Pinpoint the cell where the given text exists, returning its [x, y] midpoint coordinate. 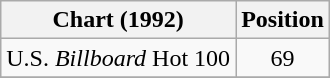
Position [283, 20]
U.S. Billboard Hot 100 [118, 58]
69 [283, 58]
Chart (1992) [118, 20]
